From the cell containing the given text, extract its center point as (X, Y) coordinate. 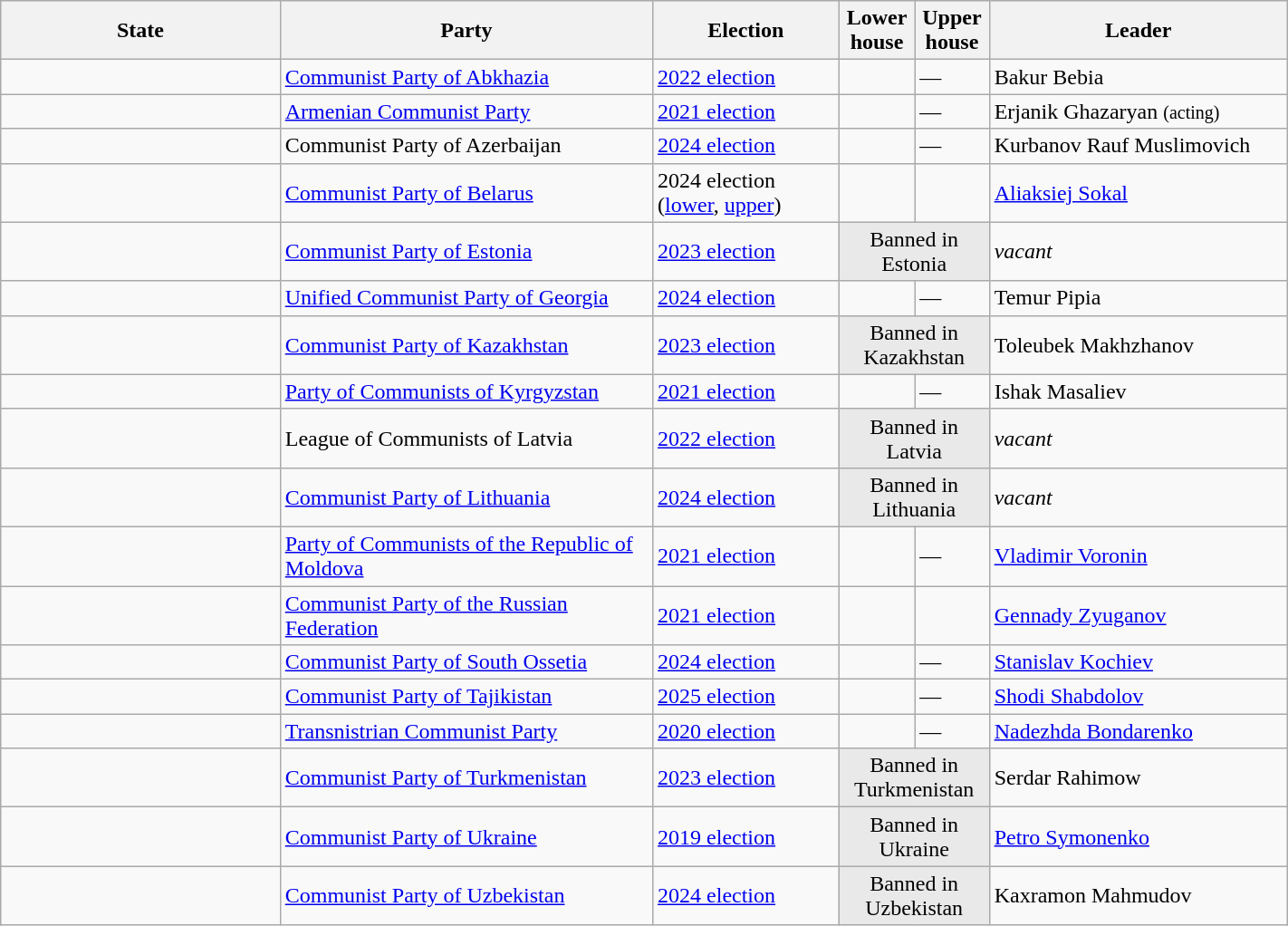
Petro Symonenko (1138, 837)
Bakur Bebia (1138, 77)
Shodi Shabdolov (1138, 697)
2019 election (746, 837)
Communist Party of Estonia (466, 252)
Communist Party of South Ossetia (466, 662)
Ishak Masaliev (1138, 391)
Nadezhda Bondarenko (1138, 731)
League of Communists of Latvia (466, 439)
Armenian Communist Party (466, 111)
Communist Party of Tajikistan (466, 697)
Communist Party of Uzbekistan (466, 895)
Erjanik Ghazaryan (acting) (1138, 111)
Temur Pipia (1138, 298)
Communist Party of Lithuania (466, 497)
Banned in Uzbekistan (914, 895)
Banned in Estonia (914, 252)
Upper house (952, 31)
Vladimir Voronin (1138, 556)
Unified Communist Party of Georgia (466, 298)
Communist Party of Abkhazia (466, 77)
Party of Communists of the Republic of Moldova (466, 556)
Serdar Rahimow (1138, 777)
Banned in Turkmenistan (914, 777)
State (140, 31)
Kurbanov Rauf Muslimovich (1138, 146)
Transnistrian Communist Party (466, 731)
Communist Party of Ukraine (466, 837)
Communist Party of the Russian Federation (466, 614)
Party (466, 31)
Lower house (877, 31)
Communist Party of Azerbaijan (466, 146)
Gennady Zyuganov (1138, 614)
Kaxramon Mahmudov (1138, 895)
Banned in Kazakhstan (914, 344)
Stanislav Kochiev (1138, 662)
Aliaksiej Sokal (1138, 192)
Election (746, 31)
2020 election (746, 731)
Leader (1138, 31)
Party of Communists of Kyrgyzstan (466, 391)
Banned in Latvia (914, 439)
Communist Party of Belarus (466, 192)
2024 election (lower, upper) (746, 192)
Banned in Lithuania (914, 497)
Banned in Ukraine (914, 837)
2025 election (746, 697)
Communist Party of Kazakhstan (466, 344)
Communist Party of Turkmenistan (466, 777)
Toleubek Makhzhanov (1138, 344)
